From the cell containing the given text, extract its center point as [x, y] coordinate. 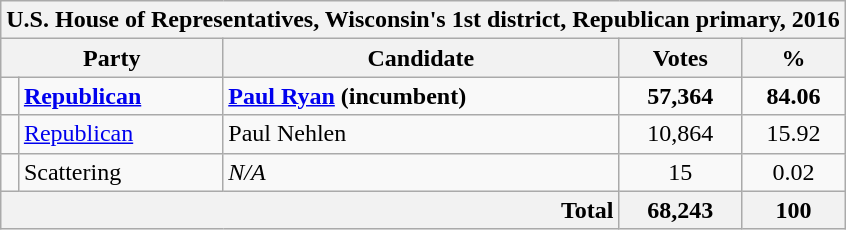
U.S. House of Representatives, Wisconsin's 1st district, Republican primary, 2016 [423, 20]
Candidate [421, 58]
N/A [421, 172]
Party [112, 58]
10,864 [680, 134]
15 [680, 172]
0.02 [794, 172]
68,243 [680, 210]
% [794, 58]
100 [794, 210]
Votes [680, 58]
84.06 [794, 96]
Scattering [120, 172]
Paul Nehlen [421, 134]
57,364 [680, 96]
15.92 [794, 134]
Paul Ryan (incumbent) [421, 96]
Total [310, 210]
